For the text-containing cell, return its midpoint in (X, Y) coordinate format. 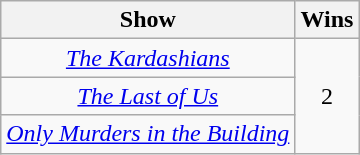
Show (148, 20)
The Last of Us (148, 96)
2 (327, 96)
The Kardashians (148, 58)
Wins (327, 20)
Only Murders in the Building (148, 134)
